Return the (x, y) coordinate for the center point of the cell that contains the specified text.  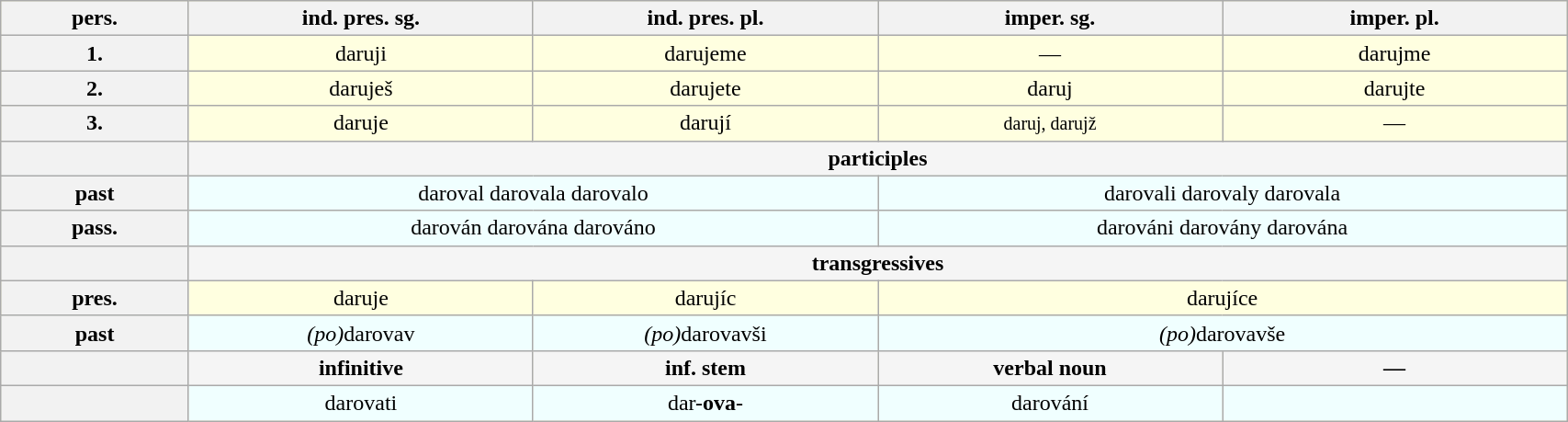
(po)darovav (360, 333)
imper. pl. (1394, 18)
darujíc (705, 298)
darujeme (705, 53)
darujete (705, 88)
darujte (1394, 88)
darován darována darováno (533, 228)
(po)darovavše (1223, 333)
darujíce (1223, 298)
daruj (1051, 88)
inf. stem (705, 368)
daruješ (360, 88)
ind. pres. pl. (705, 18)
darování (1051, 403)
darováni darovány darována (1223, 228)
darovati (360, 403)
pres. (96, 298)
imper. sg. (1051, 18)
2. (96, 88)
transgressives (877, 263)
verbal noun (1051, 368)
pass. (96, 228)
ind. pres. sg. (360, 18)
(po)darovavši (705, 333)
darují (705, 123)
3. (96, 123)
pers. (96, 18)
dar-ova- (705, 403)
darovali darovaly darovala (1223, 193)
darujme (1394, 53)
infinitive (360, 368)
daruji (360, 53)
participles (877, 158)
daruj, darujž (1051, 123)
daroval darovala darovalo (533, 193)
1. (96, 53)
